From the cell containing the given text, extract its center point as (x, y) coordinate. 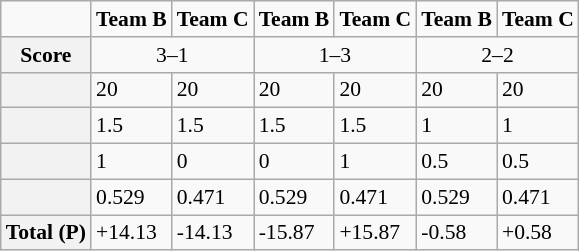
Score (46, 55)
2–2 (498, 55)
-0.58 (456, 233)
3–1 (172, 55)
+0.58 (538, 233)
+14.13 (132, 233)
-14.13 (213, 233)
-15.87 (294, 233)
+15.87 (375, 233)
Total (P) (46, 233)
1–3 (336, 55)
